Return the [X, Y] coordinate for the center point of the cell that contains the specified text.  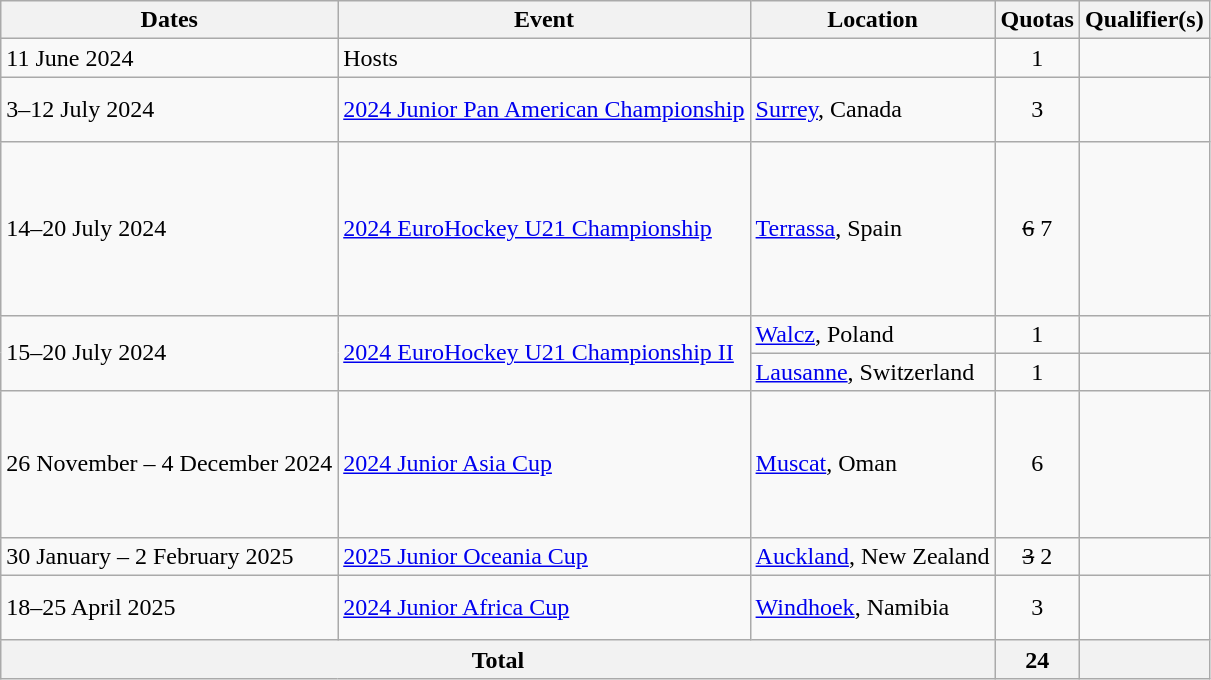
2024 EuroHockey U21 Championship II [544, 353]
24 [1037, 659]
Lausanne, Switzerland [872, 372]
Hosts [544, 58]
3 2 [1037, 556]
2024 Junior Africa Cup [544, 608]
Quotas [1037, 20]
3–12 July 2024 [170, 110]
6 7 [1037, 228]
2024 Junior Pan American Championship [544, 110]
14–20 July 2024 [170, 228]
11 June 2024 [170, 58]
15–20 July 2024 [170, 353]
Auckland, New Zealand [872, 556]
Walcz, Poland [872, 334]
Surrey, Canada [872, 110]
Total [498, 659]
2025 Junior Oceania Cup [544, 556]
18–25 April 2025 [170, 608]
Muscat, Oman [872, 464]
6 [1037, 464]
Terrassa, Spain [872, 228]
Dates [170, 20]
Event [544, 20]
Windhoek, Namibia [872, 608]
26 November – 4 December 2024 [170, 464]
2024 Junior Asia Cup [544, 464]
Location [872, 20]
30 January – 2 February 2025 [170, 556]
Qualifier(s) [1144, 20]
2024 EuroHockey U21 Championship [544, 228]
